From the cell containing the given text, extract its center point as [X, Y] coordinate. 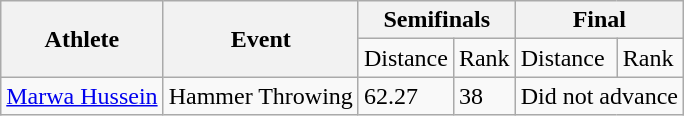
Hammer Throwing [260, 96]
Athlete [82, 39]
62.27 [406, 96]
Final [599, 20]
Semifinals [436, 20]
38 [484, 96]
Event [260, 39]
Did not advance [599, 96]
Marwa Hussein [82, 96]
